Scan for the cell matching the given text and deliver its (X, Y) coordinate at center. 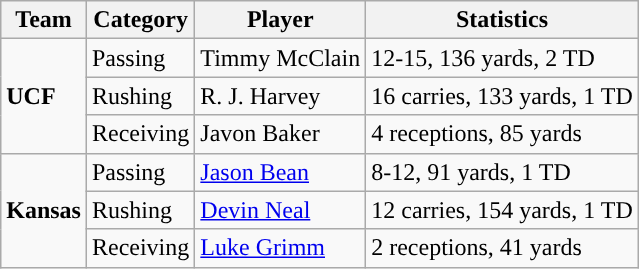
16 carries, 133 yards, 1 TD (502, 96)
UCF (44, 96)
Category (140, 20)
Devin Neal (280, 210)
Kansas (44, 210)
Player (280, 20)
4 receptions, 85 yards (502, 134)
8-12, 91 yards, 1 TD (502, 172)
2 receptions, 41 yards (502, 248)
Jason Bean (280, 172)
12-15, 136 yards, 2 TD (502, 58)
Luke Grimm (280, 248)
Statistics (502, 20)
Timmy McClain (280, 58)
12 carries, 154 yards, 1 TD (502, 210)
Javon Baker (280, 134)
R. J. Harvey (280, 96)
Team (44, 20)
